Determine the [x, y] coordinate at the center of the cell enclosing the given text.  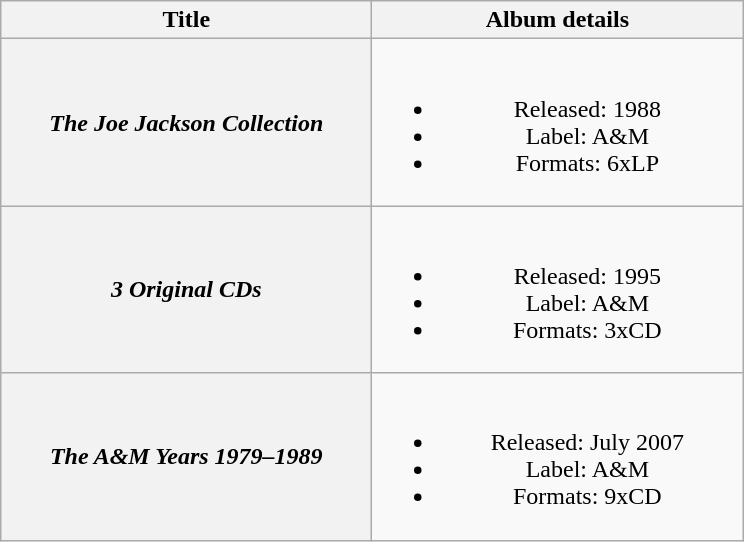
Released: 1988Label: A&MFormats: 6xLP [558, 122]
Title [186, 20]
The Joe Jackson Collection [186, 122]
Released: July 2007Label: A&MFormats: 9xCD [558, 456]
3 Original CDs [186, 290]
Album details [558, 20]
Released: 1995Label: A&MFormats: 3xCD [558, 290]
The A&M Years 1979–1989 [186, 456]
